Extract the (x, y) coordinate from the center of the cell holding the provided text.  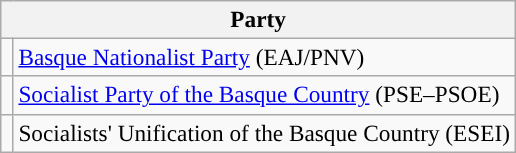
Socialists' Unification of the Basque Country (ESEI) (264, 133)
Party (258, 19)
Basque Nationalist Party (EAJ/PNV) (264, 57)
Socialist Party of the Basque Country (PSE–PSOE) (264, 95)
